For the text-containing cell, return its midpoint in (x, y) coordinate format. 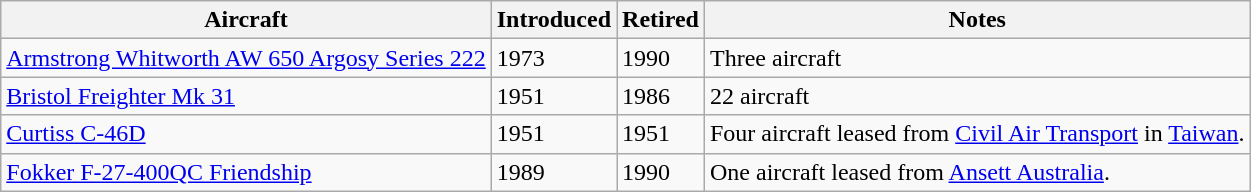
Notes (977, 20)
1989 (554, 172)
Aircraft (246, 20)
One aircraft leased from Ansett Australia. (977, 172)
Fokker F-27-400QC Friendship (246, 172)
1973 (554, 58)
1986 (661, 96)
Armstrong Whitworth AW 650 Argosy Series 222 (246, 58)
Introduced (554, 20)
Bristol Freighter Mk 31 (246, 96)
Four aircraft leased from Civil Air Transport in Taiwan. (977, 134)
22 aircraft (977, 96)
Retired (661, 20)
Three aircraft (977, 58)
Curtiss C-46D (246, 134)
